For the text-containing cell, return its midpoint in [x, y] coordinate format. 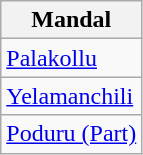
Mandal [72, 20]
Palakollu [72, 58]
Yelamanchili [72, 96]
Poduru (Part) [72, 134]
